Determine the [x, y] coordinate at the center of the cell enclosing the given text.  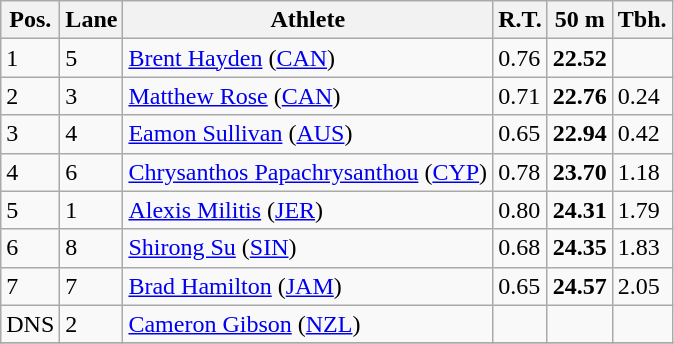
0.68 [520, 248]
R.T. [520, 20]
50 m [580, 20]
Alexis Militis (JER) [308, 210]
Tbh. [642, 20]
Athlete [308, 20]
Cameron Gibson (NZL) [308, 324]
0.71 [520, 96]
Pos. [30, 20]
22.94 [580, 134]
0.76 [520, 58]
0.24 [642, 96]
24.57 [580, 286]
8 [92, 248]
Eamon Sullivan (AUS) [308, 134]
Matthew Rose (CAN) [308, 96]
1.18 [642, 172]
22.52 [580, 58]
1.83 [642, 248]
Chrysanthos Papachrysanthou (CYP) [308, 172]
0.42 [642, 134]
1.79 [642, 210]
DNS [30, 324]
0.78 [520, 172]
Shirong Su (SIN) [308, 248]
Brent Hayden (CAN) [308, 58]
24.35 [580, 248]
0.80 [520, 210]
2.05 [642, 286]
Lane [92, 20]
23.70 [580, 172]
Brad Hamilton (JAM) [308, 286]
22.76 [580, 96]
24.31 [580, 210]
